Capture the cell that displays the provided text and extract its (x, y) central coordinate. 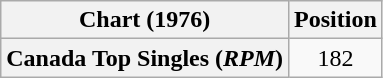
Position (336, 20)
Chart (1976) (145, 20)
182 (336, 58)
Canada Top Singles (RPM) (145, 58)
